Return the [x, y] coordinate for the center point of the cell that contains the specified text.  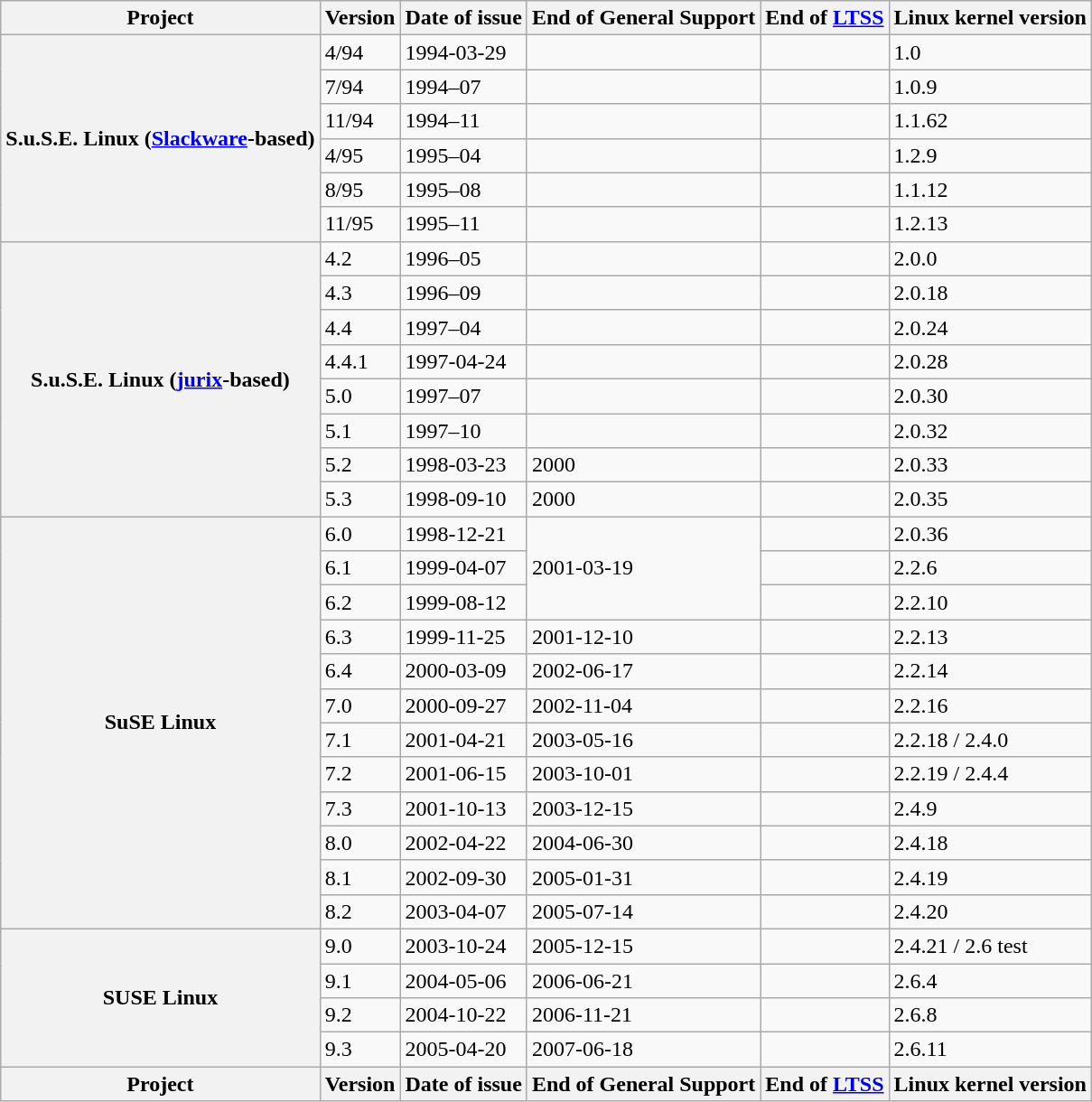
7.2 [359, 774]
2003-05-16 [643, 740]
1994–07 [463, 87]
2.2.19 / 2.4.4 [990, 774]
1.0 [990, 52]
1999-11-25 [463, 637]
6.3 [359, 637]
2.0.35 [990, 500]
5.0 [359, 396]
4.4.1 [359, 361]
2.2.18 / 2.4.0 [990, 740]
1.2.9 [990, 155]
1997–10 [463, 431]
2002-06-17 [643, 671]
2001-10-13 [463, 808]
1.2.13 [990, 224]
1998-09-10 [463, 500]
4.2 [359, 258]
2006-11-21 [643, 1015]
1.0.9 [990, 87]
11/95 [359, 224]
2005-01-31 [643, 877]
2007-06-18 [643, 1050]
4.4 [359, 327]
2004-05-06 [463, 980]
2.0.24 [990, 327]
SUSE Linux [161, 997]
2.0.30 [990, 396]
2001-03-19 [643, 568]
7.0 [359, 705]
7.3 [359, 808]
2.0.36 [990, 534]
2.4.21 / 2.6 test [990, 946]
2.6.8 [990, 1015]
4/95 [359, 155]
2.4.20 [990, 911]
1995–08 [463, 190]
8.0 [359, 843]
1999-08-12 [463, 602]
8/95 [359, 190]
2.2.13 [990, 637]
1996–05 [463, 258]
2004-06-30 [643, 843]
7/94 [359, 87]
6.1 [359, 568]
2000-09-27 [463, 705]
2001-06-15 [463, 774]
2.6.4 [990, 980]
9.0 [359, 946]
2001-12-10 [643, 637]
2.4.18 [990, 843]
2.4.9 [990, 808]
1.1.12 [990, 190]
2.2.14 [990, 671]
2002-11-04 [643, 705]
2006-06-21 [643, 980]
2.6.11 [990, 1050]
2000-03-09 [463, 671]
1999-04-07 [463, 568]
5.1 [359, 431]
2.0.18 [990, 293]
2.2.16 [990, 705]
7.1 [359, 740]
1997–04 [463, 327]
1997-04-24 [463, 361]
S.u.S.E. Linux (Slackware-based) [161, 138]
2.0.33 [990, 465]
2005-12-15 [643, 946]
2001-04-21 [463, 740]
2003-10-24 [463, 946]
2.4.19 [990, 877]
1.1.62 [990, 121]
SuSE Linux [161, 723]
9.2 [359, 1015]
1996–09 [463, 293]
1998-12-21 [463, 534]
1994–11 [463, 121]
2004-10-22 [463, 1015]
11/94 [359, 121]
1997–07 [463, 396]
2002-04-22 [463, 843]
2.0.0 [990, 258]
2003-10-01 [643, 774]
5.2 [359, 465]
2.0.32 [990, 431]
5.3 [359, 500]
S.u.S.E. Linux (jurix-based) [161, 378]
2.2.10 [990, 602]
6.0 [359, 534]
1995–11 [463, 224]
2002-09-30 [463, 877]
4.3 [359, 293]
8.2 [359, 911]
9.1 [359, 980]
1998-03-23 [463, 465]
2.0.28 [990, 361]
2.2.6 [990, 568]
1994-03-29 [463, 52]
8.1 [359, 877]
2005-04-20 [463, 1050]
1995–04 [463, 155]
6.4 [359, 671]
2005-07-14 [643, 911]
4/94 [359, 52]
6.2 [359, 602]
2003-04-07 [463, 911]
9.3 [359, 1050]
2003-12-15 [643, 808]
